For the text-containing cell, return its midpoint in [x, y] coordinate format. 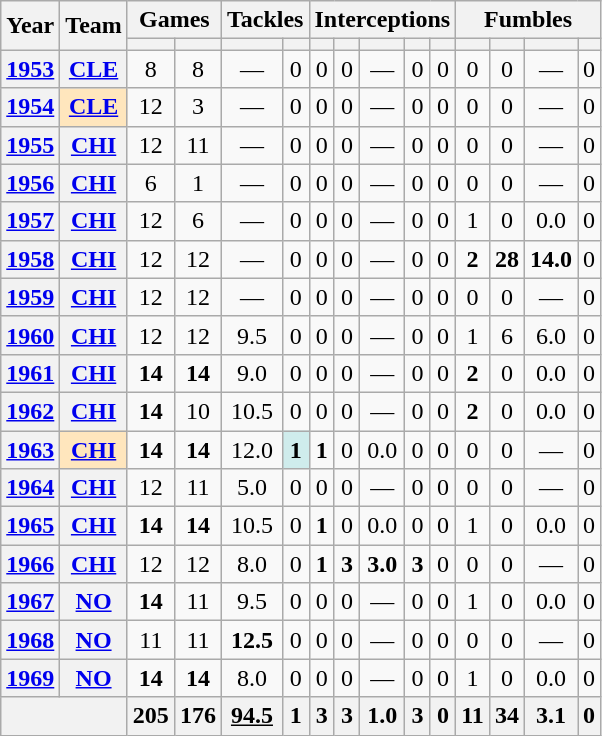
1956 [30, 183]
Fumbles [528, 20]
3.1 [550, 716]
9.0 [252, 373]
1961 [30, 373]
34 [506, 716]
1957 [30, 221]
Year [30, 26]
1954 [30, 107]
12.0 [252, 449]
Team [94, 26]
1963 [30, 449]
94.5 [252, 716]
1968 [30, 640]
1962 [30, 411]
6.0 [550, 335]
Games [174, 20]
3.0 [382, 564]
5.0 [252, 488]
14.0 [550, 259]
1.0 [382, 716]
1959 [30, 297]
205 [150, 716]
28 [506, 259]
Interceptions [382, 20]
1960 [30, 335]
1958 [30, 259]
1967 [30, 602]
176 [198, 716]
Tackles [265, 20]
1955 [30, 145]
10 [198, 411]
1969 [30, 678]
1953 [30, 69]
1966 [30, 564]
1965 [30, 526]
1964 [30, 488]
12.5 [252, 640]
